Capture the cell that displays the provided text and extract its [x, y] central coordinate. 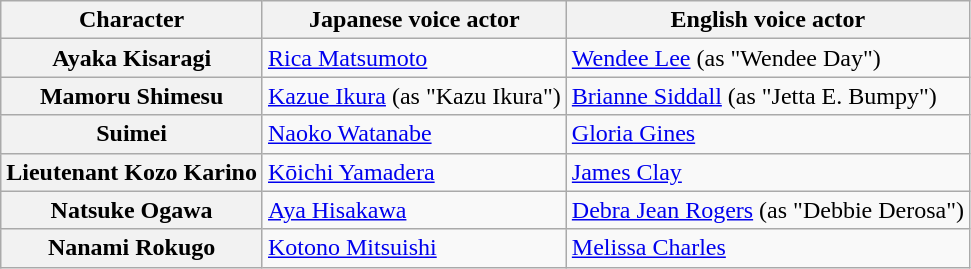
Rica Matsumoto [414, 58]
Suimei [132, 134]
Ayaka Kisaragi [132, 58]
Kōichi Yamadera [414, 172]
Brianne Siddall (as "Jetta E. Bumpy") [768, 96]
Mamoru Shimesu [132, 96]
Natsuke Ogawa [132, 210]
Nanami Rokugo [132, 248]
Kotono Mitsuishi [414, 248]
Character [132, 20]
Melissa Charles [768, 248]
Debra Jean Rogers (as "Debbie Derosa") [768, 210]
Lieutenant Kozo Karino [132, 172]
Gloria Gines [768, 134]
Wendee Lee (as "Wendee Day") [768, 58]
English voice actor [768, 20]
Aya Hisakawa [414, 210]
Kazue Ikura (as "Kazu Ikura") [414, 96]
James Clay [768, 172]
Naoko Watanabe [414, 134]
Japanese voice actor [414, 20]
